Output the (X, Y) coordinate of the center of the cell containing the given text.  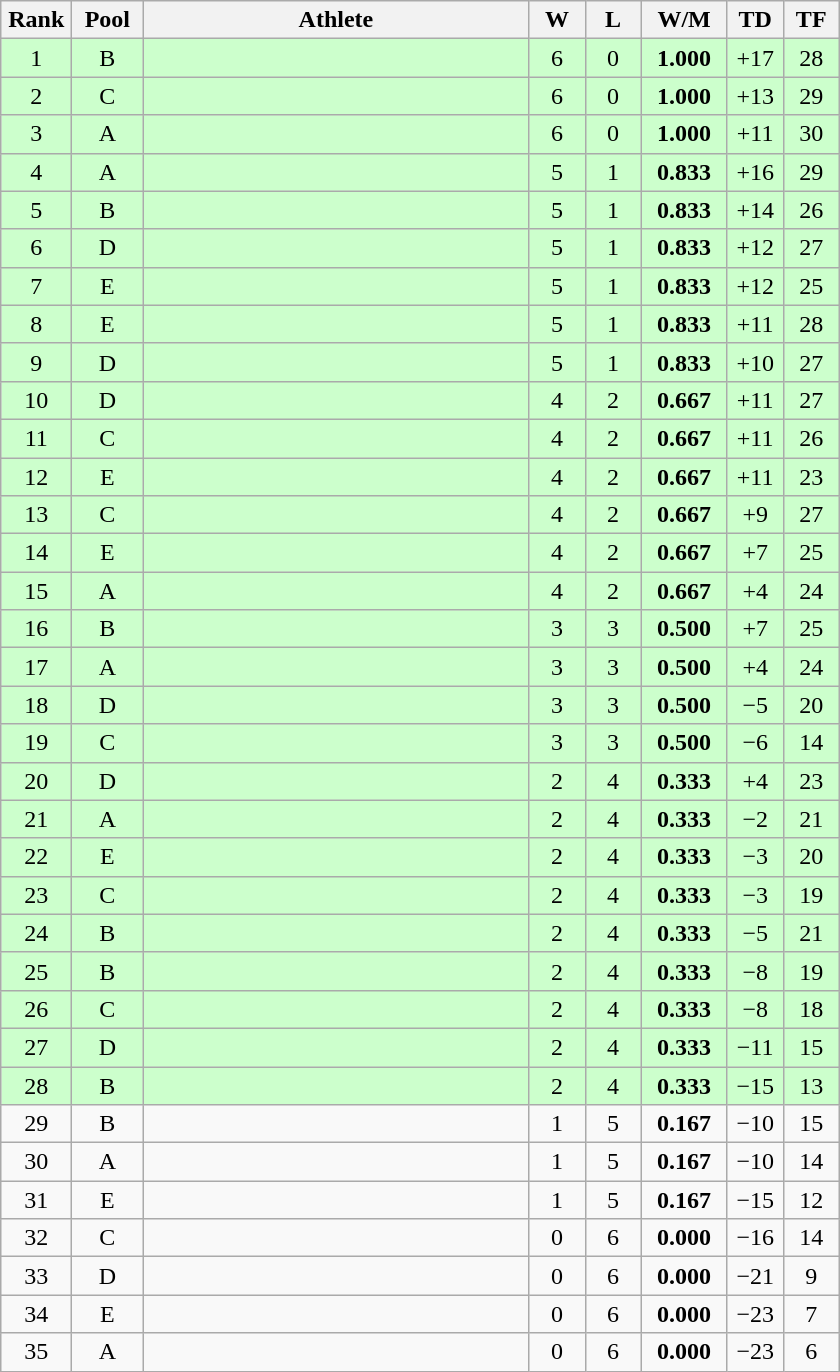
Athlete (336, 20)
TF (811, 20)
Pool (108, 20)
W/M (684, 20)
−11 (755, 1047)
35 (36, 1352)
Rank (36, 20)
−2 (755, 819)
+13 (755, 96)
16 (36, 629)
17 (36, 667)
31 (36, 1200)
+17 (755, 58)
−21 (755, 1276)
+9 (755, 515)
22 (36, 857)
TD (755, 20)
L (613, 20)
+16 (755, 172)
W (557, 20)
+10 (755, 362)
34 (36, 1314)
−16 (755, 1238)
33 (36, 1276)
+14 (755, 210)
−6 (755, 743)
10 (36, 400)
32 (36, 1238)
11 (36, 438)
8 (36, 324)
